Detect which cell encompasses the target text, then output its (X, Y) center coordinate. 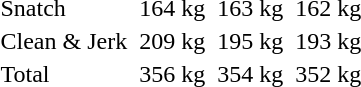
209 kg (172, 41)
195 kg (250, 41)
